Identify which cell holds the provided text, then report its (x, y) central coordinate. 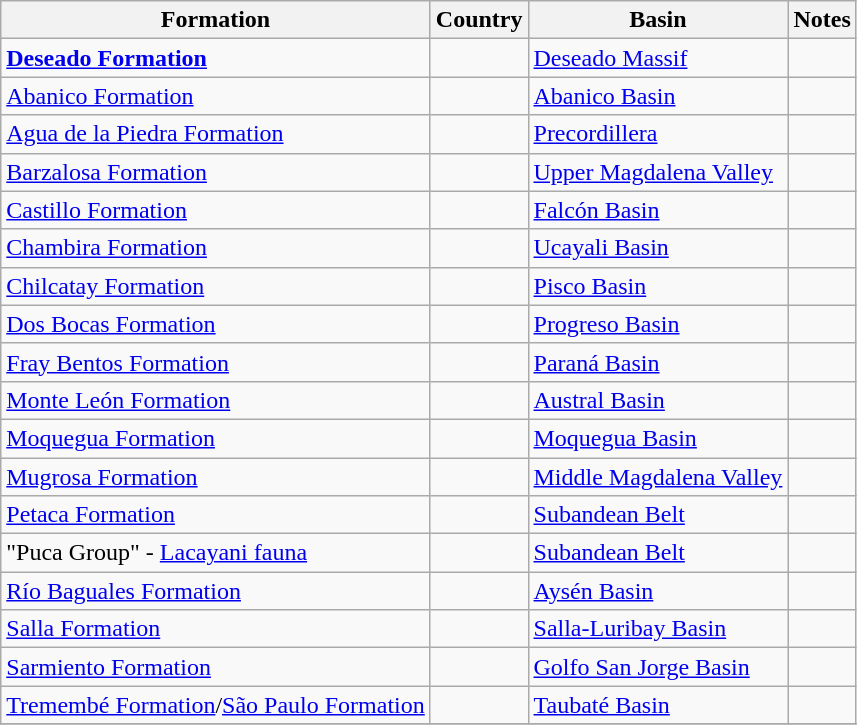
Castillo Formation (216, 210)
Progreso Basin (658, 324)
Salla-Luribay Basin (658, 629)
Country (479, 20)
Petaca Formation (216, 515)
Barzalosa Formation (216, 172)
"Puca Group" - Lacayani fauna (216, 553)
Paraná Basin (658, 362)
Ucayali Basin (658, 248)
Precordillera (658, 134)
Agua de la Piedra Formation (216, 134)
Pisco Basin (658, 286)
Aysén Basin (658, 591)
Taubaté Basin (658, 705)
Salla Formation (216, 629)
Sarmiento Formation (216, 667)
Basin (658, 20)
Fray Bentos Formation (216, 362)
Moquegua Formation (216, 438)
Notes (822, 20)
Formation (216, 20)
Abanico Formation (216, 96)
Río Baguales Formation (216, 591)
Middle Magdalena Valley (658, 477)
Golfo San Jorge Basin (658, 667)
Tremembé Formation/São Paulo Formation (216, 705)
Austral Basin (658, 400)
Chilcatay Formation (216, 286)
Monte León Formation (216, 400)
Moquegua Basin (658, 438)
Abanico Basin (658, 96)
Upper Magdalena Valley (658, 172)
Deseado Massif (658, 58)
Falcón Basin (658, 210)
Dos Bocas Formation (216, 324)
Mugrosa Formation (216, 477)
Deseado Formation (216, 58)
Chambira Formation (216, 248)
